Identify which cell holds the provided text, then report its [X, Y] central coordinate. 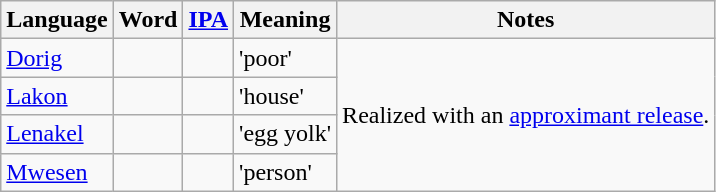
Realized with an approximant release. [526, 115]
Meaning [286, 20]
Lenakel [57, 134]
Lakon [57, 96]
Language [57, 20]
'house' [286, 96]
'poor' [286, 58]
IPA [208, 20]
'person' [286, 172]
Dorig [57, 58]
Mwesen [57, 172]
'egg yolk' [286, 134]
Word [148, 20]
Notes [526, 20]
